Extract the (x, y) coordinate from the center of the cell holding the provided text.  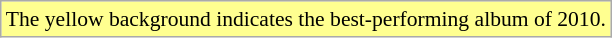
The yellow background indicates the best-performing album of 2010. (306, 19)
